Identify which cell holds the provided text, then report its [x, y] central coordinate. 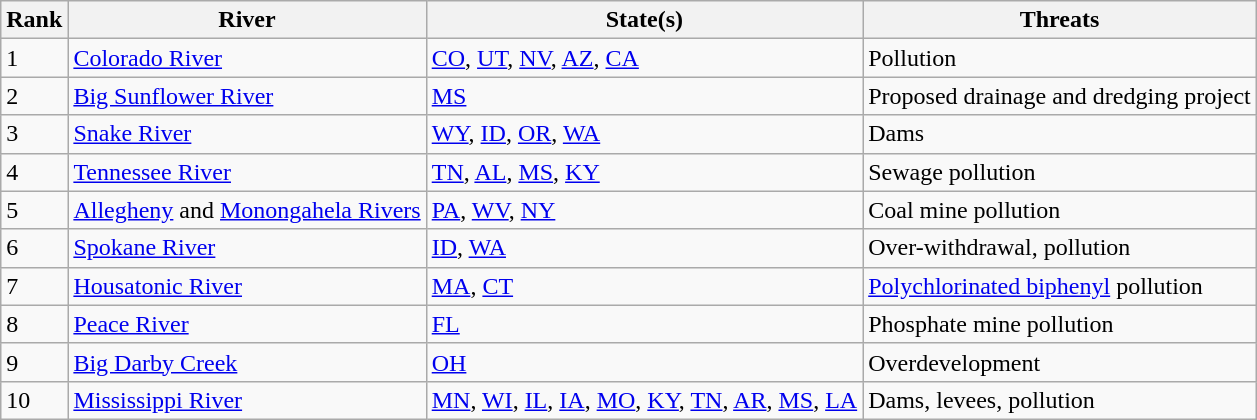
1 [34, 58]
PA, WV, NY [644, 210]
5 [34, 210]
TN, AL, MS, KY [644, 172]
Overdevelopment [1060, 362]
Mississippi River [247, 400]
MN, WI, IL, IA, MO, KY, TN, AR, MS, LA [644, 400]
6 [34, 248]
Allegheny and Monongahela Rivers [247, 210]
7 [34, 286]
Pollution [1060, 58]
MA, CT [644, 286]
Peace River [247, 324]
Spokane River [247, 248]
Big Darby Creek [247, 362]
4 [34, 172]
Snake River [247, 134]
Proposed drainage and dredging project [1060, 96]
2 [34, 96]
Sewage pollution [1060, 172]
Coal mine pollution [1060, 210]
8 [34, 324]
Tennessee River [247, 172]
OH [644, 362]
Dams, levees, pollution [1060, 400]
FL [644, 324]
Rank [34, 20]
Dams [1060, 134]
River [247, 20]
CO, UT, NV, AZ, CA [644, 58]
9 [34, 362]
3 [34, 134]
Over-withdrawal, pollution [1060, 248]
Threats [1060, 20]
Polychlorinated biphenyl pollution [1060, 286]
Phosphate mine pollution [1060, 324]
ID, WA [644, 248]
WY, ID, OR, WA [644, 134]
Big Sunflower River [247, 96]
Colorado River [247, 58]
State(s) [644, 20]
10 [34, 400]
MS [644, 96]
Housatonic River [247, 286]
